Capture the cell that displays the provided text and extract its [x, y] central coordinate. 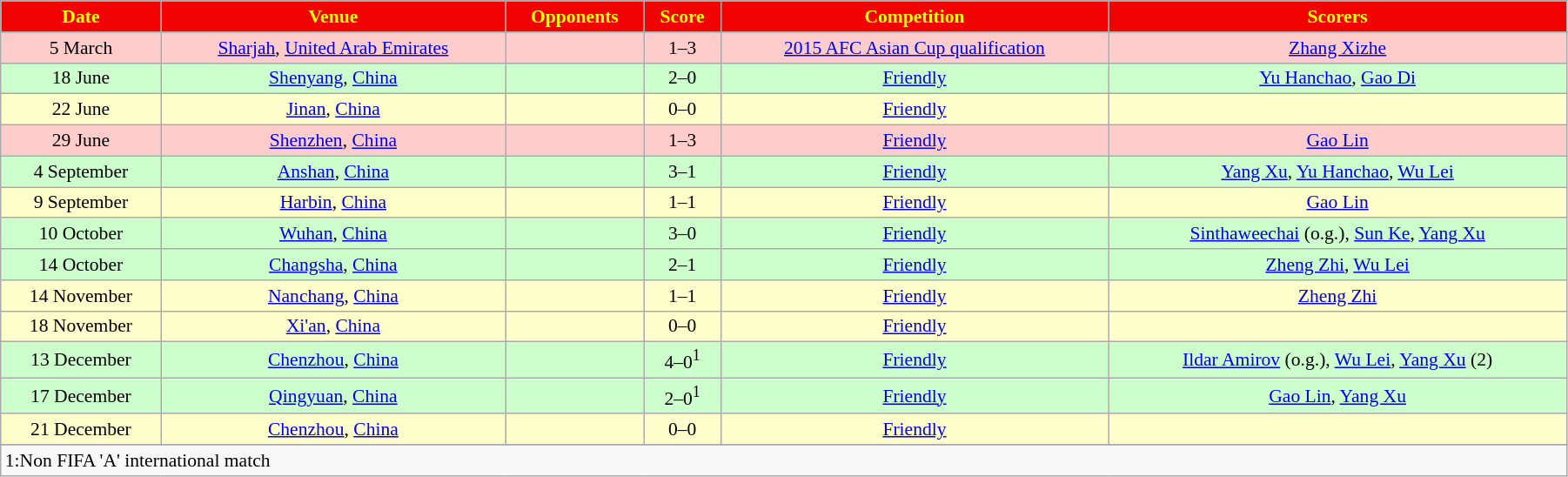
Sharjah, United Arab Emirates [333, 48]
Gao Lin, Yang Xu [1338, 395]
Zheng Zhi, Wu Lei [1338, 265]
Jinan, China [333, 110]
18 June [81, 78]
Zhang Xizhe [1338, 48]
Score [682, 17]
3–0 [682, 234]
Zheng Zhi [1338, 296]
13 December [81, 360]
Sinthaweechai (o.g.), Sun Ke, Yang Xu [1338, 234]
Nanchang, China [333, 296]
4–01 [682, 360]
Wuhan, China [333, 234]
4 September [81, 171]
Harbin, China [333, 203]
Changsha, China [333, 265]
9 September [81, 203]
14 October [81, 265]
2–01 [682, 395]
Anshan, China [333, 171]
3–1 [682, 171]
17 December [81, 395]
Shenzhen, China [333, 141]
29 June [81, 141]
2–1 [682, 265]
Xi'an, China [333, 326]
Competition [915, 17]
Qingyuan, China [333, 395]
10 October [81, 234]
Yang Xu, Yu Hanchao, Wu Lei [1338, 171]
22 June [81, 110]
Yu Hanchao, Gao Di [1338, 78]
21 December [81, 430]
18 November [81, 326]
2–0 [682, 78]
2015 AFC Asian Cup qualification [915, 48]
Venue [333, 17]
5 March [81, 48]
Ildar Amirov (o.g.), Wu Lei, Yang Xu (2) [1338, 360]
Shenyang, China [333, 78]
1:Non FIFA 'A' international match [784, 460]
14 November [81, 296]
Date [81, 17]
Opponents [574, 17]
Scorers [1338, 17]
